Return the [X, Y] coordinate for the center point of the cell that contains the specified text.  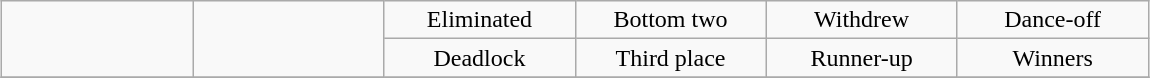
Withdrew [862, 20]
Runner-up [862, 58]
Dance-off [1052, 20]
Winners [1052, 58]
Eliminated [480, 20]
Deadlock [480, 58]
Third place [670, 58]
Bottom two [670, 20]
